Output the (X, Y) coordinate of the center of the cell containing the given text.  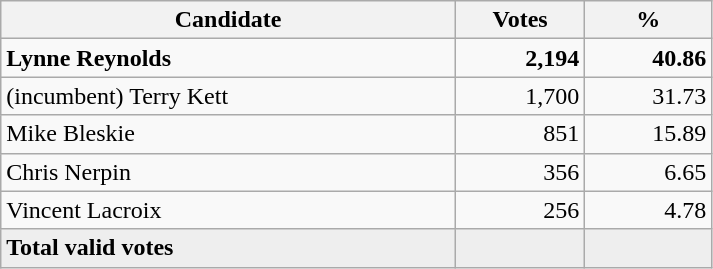
15.89 (648, 134)
Candidate (228, 20)
31.73 (648, 96)
2,194 (520, 58)
4.78 (648, 210)
40.86 (648, 58)
Mike Bleskie (228, 134)
Chris Nerpin (228, 172)
Vincent Lacroix (228, 210)
356 (520, 172)
6.65 (648, 172)
1,700 (520, 96)
(incumbent) Terry Kett (228, 96)
Total valid votes (228, 248)
256 (520, 210)
% (648, 20)
Votes (520, 20)
Lynne Reynolds (228, 58)
851 (520, 134)
